Provide the (x, y) coordinate of the cell's center where the given text is located.  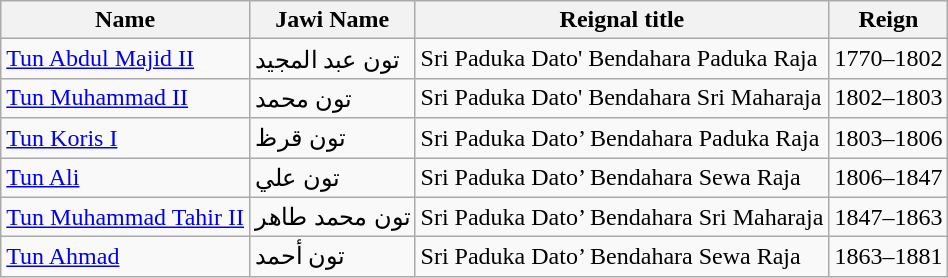
تون أحمد (332, 257)
Tun Ali (126, 178)
Sri Paduka Dato' Bendahara Sri Maharaja (622, 98)
Tun Muhammad Tahir II (126, 217)
Sri Paduka Dato’ Bendahara Paduka Raja (622, 138)
Name (126, 20)
1806–1847 (888, 178)
تون عبد المجيد (332, 59)
1770–1802 (888, 59)
Tun Ahmad (126, 257)
Jawi Name (332, 20)
Tun Koris I (126, 138)
Sri Paduka Dato' Bendahara Paduka Raja (622, 59)
1803–1806 (888, 138)
1847–1863 (888, 217)
تون محمد (332, 98)
تون قرظ (332, 138)
Reign (888, 20)
Reignal title (622, 20)
1863–1881 (888, 257)
Tun Muhammad II (126, 98)
1802–1803 (888, 98)
Tun Abdul Majid II (126, 59)
تون محمد طاهر (332, 217)
تون علي (332, 178)
Sri Paduka Dato’ Bendahara Sri Maharaja (622, 217)
